From the cell containing the given text, extract its center point as (X, Y) coordinate. 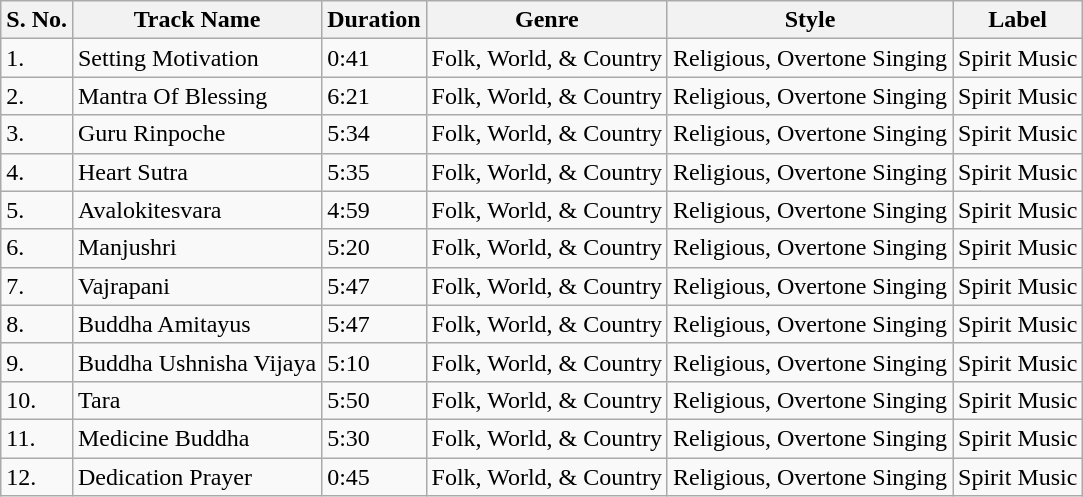
5:10 (374, 362)
2. (37, 96)
Medicine Buddha (196, 438)
Avalokitesvara (196, 210)
0:45 (374, 477)
Style (810, 20)
8. (37, 324)
7. (37, 286)
10. (37, 400)
Vajrapani (196, 286)
Guru Rinpoche (196, 134)
Tara (196, 400)
5:20 (374, 248)
5:30 (374, 438)
Manjushri (196, 248)
Buddha Amitayus (196, 324)
9. (37, 362)
Mantra Of Blessing (196, 96)
1. (37, 58)
5. (37, 210)
Track Name (196, 20)
Buddha Ushnisha Vijaya (196, 362)
Genre (546, 20)
6. (37, 248)
S. No. (37, 20)
5:34 (374, 134)
0:41 (374, 58)
Heart Sutra (196, 172)
4:59 (374, 210)
4. (37, 172)
6:21 (374, 96)
12. (37, 477)
Duration (374, 20)
3. (37, 134)
11. (37, 438)
5:35 (374, 172)
5:50 (374, 400)
Setting Motivation (196, 58)
Dedication Prayer (196, 477)
Label (1017, 20)
